Locate the cell with the specified text and output its [x, y] center coordinate. 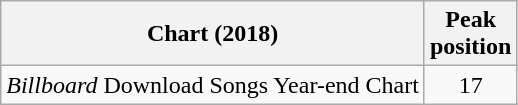
17 [470, 85]
Peakposition [470, 34]
Chart (2018) [213, 34]
Billboard Download Songs Year-end Chart [213, 85]
